Pinpoint the cell where the given text exists, returning its (x, y) midpoint coordinate. 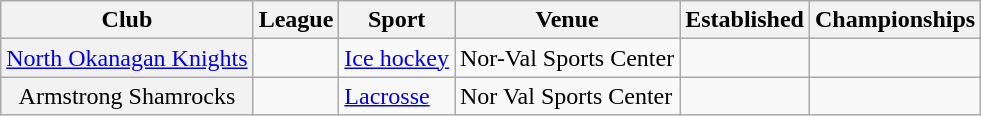
Venue (566, 20)
Nor-Val Sports Center (566, 58)
Armstrong Shamrocks (127, 96)
Club (127, 20)
League (296, 20)
North Okanagan Knights (127, 58)
Sport (397, 20)
Established (745, 20)
Ice hockey (397, 58)
Lacrosse (397, 96)
Nor Val Sports Center (566, 96)
Championships (894, 20)
